Find where the given text appears and provide that cell's center as (X, Y) coordinate. 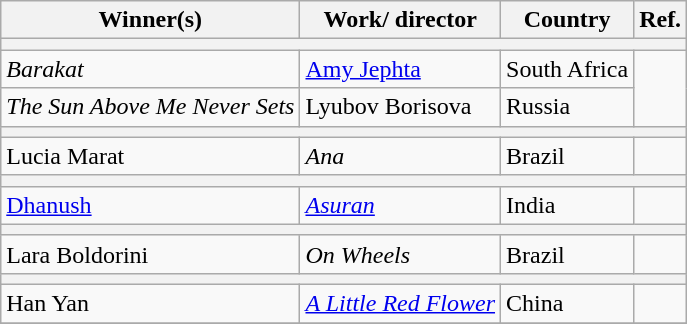
Han Yan (150, 303)
Winner(s) (150, 20)
Ana (400, 156)
Lyubov Borisova (400, 107)
India (568, 205)
Lara Boldorini (150, 254)
A Little Red Flower (400, 303)
Barakat (150, 69)
Work/ director (400, 20)
Dhanush (150, 205)
Country (568, 20)
Russia (568, 107)
The Sun Above Me Never Sets (150, 107)
Amy Jephta (400, 69)
South Africa (568, 69)
Ref. (660, 20)
On Wheels (400, 254)
Asuran (400, 205)
China (568, 303)
Lucia Marat (150, 156)
